Scan for the cell matching the given text and deliver its (X, Y) coordinate at center. 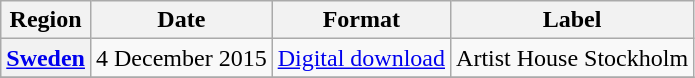
Label (572, 20)
4 December 2015 (181, 58)
Date (181, 20)
Digital download (361, 58)
Sweden (46, 58)
Artist House Stockholm (572, 58)
Region (46, 20)
Format (361, 20)
